Pinpoint the cell where the given text exists, returning its (X, Y) midpoint coordinate. 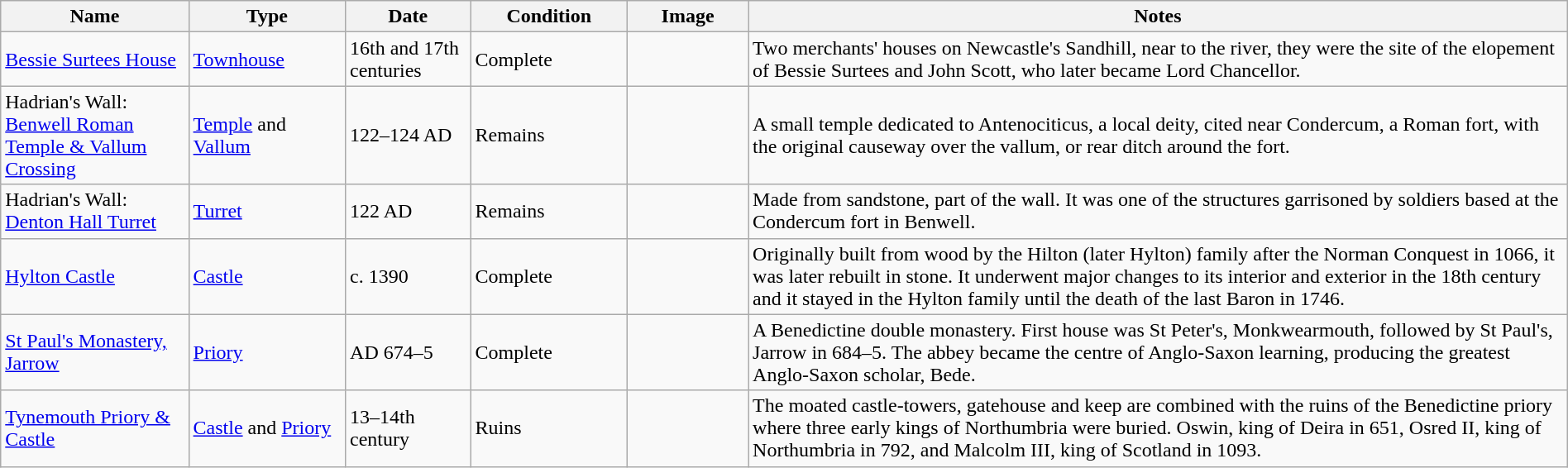
Condition (549, 17)
Date (409, 17)
Castle (266, 276)
Bessie Surtees House (94, 60)
Hadrian's Wall: Denton Hall Turret (94, 212)
13–14th century (409, 428)
Castle and Priory (266, 428)
Made from sandstone, part of the wall. It was one of the structures garrisoned by soldiers based at the Condercum fort in Benwell. (1158, 212)
Turret (266, 212)
AD 674–5 (409, 352)
Townhouse (266, 60)
Notes (1158, 17)
Type (266, 17)
Ruins (549, 428)
Image (688, 17)
122 AD (409, 212)
St Paul's Monastery, Jarrow (94, 352)
Hylton Castle (94, 276)
122–124 AD (409, 136)
c. 1390 (409, 276)
Temple and Vallum (266, 136)
Name (94, 17)
16th and 17th centuries (409, 60)
Priory (266, 352)
Tynemouth Priory & Castle (94, 428)
Hadrian's Wall: Benwell Roman Temple & Vallum Crossing (94, 136)
